Locate the cell with the specified text and output its (x, y) center coordinate. 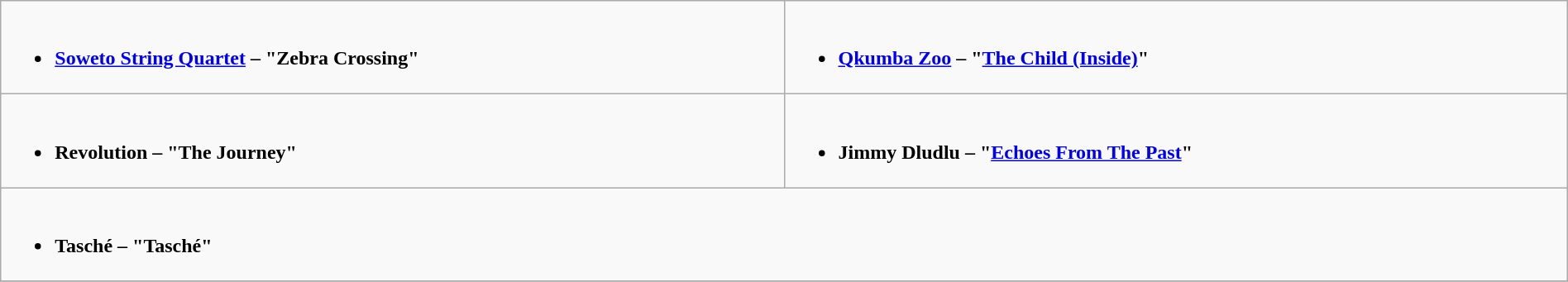
Soweto String Quartet – "Zebra Crossing" (392, 48)
Jimmy Dludlu – "Echoes From The Past" (1176, 141)
Revolution – "The Journey" (392, 141)
Tasché – "Tasché" (784, 235)
Qkumba Zoo – "The Child (Inside)" (1176, 48)
